For the text-containing cell, return its midpoint in [X, Y] coordinate format. 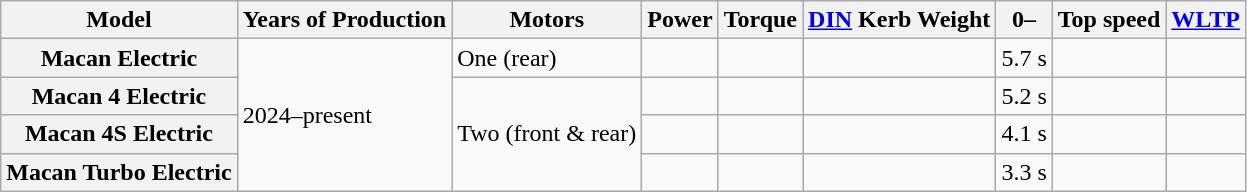
2024–present [344, 115]
Power [680, 20]
DIN Kerb Weight [900, 20]
Torque [760, 20]
5.7 s [1024, 58]
Model [119, 20]
Macan Turbo Electric [119, 172]
One (rear) [547, 58]
Years of Production [344, 20]
Motors [547, 20]
3.3 s [1024, 172]
Macan 4S Electric [119, 134]
4.1 s [1024, 134]
Top speed [1109, 20]
Macan Electric [119, 58]
Two (front & rear) [547, 134]
5.2 s [1024, 96]
Macan 4 Electric [119, 96]
0– [1024, 20]
WLTP [1206, 20]
